Capture the cell that displays the provided text and extract its [X, Y] central coordinate. 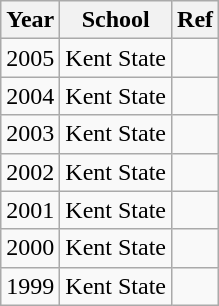
2000 [30, 248]
2002 [30, 172]
Ref [196, 20]
2005 [30, 58]
2003 [30, 134]
2004 [30, 96]
Year [30, 20]
School [116, 20]
1999 [30, 286]
2001 [30, 210]
